Output the (x, y) coordinate of the center of the cell containing the given text.  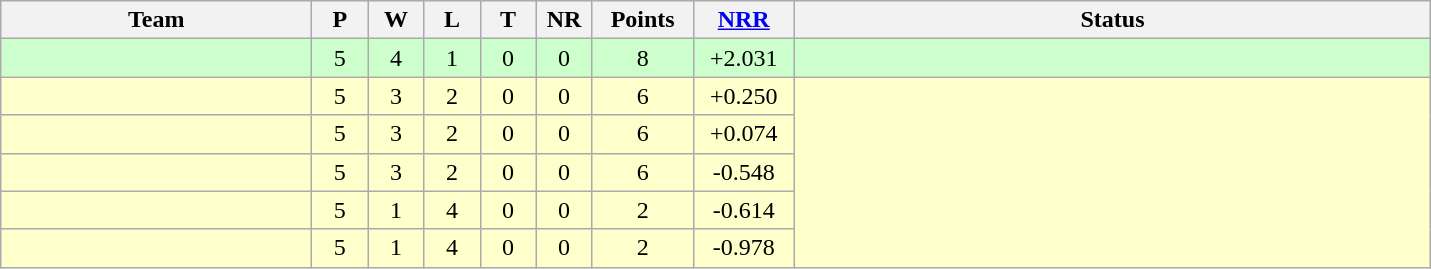
NRR (744, 20)
L (452, 20)
-0.614 (744, 210)
NR (564, 20)
+2.031 (744, 58)
8 (642, 58)
Status (1112, 20)
+0.250 (744, 96)
W (396, 20)
P (340, 20)
-0.548 (744, 172)
T (508, 20)
+0.074 (744, 134)
Points (642, 20)
-0.978 (744, 248)
Team (156, 20)
